Provide the [X, Y] coordinate of the cell's center where the given text is located.  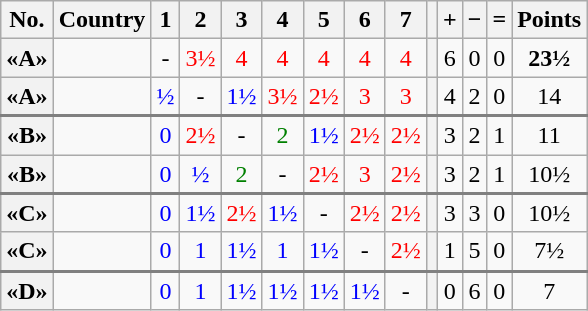
«D» [27, 290]
Country [102, 20]
Points [550, 20]
7½ [550, 252]
+ [450, 20]
11 [550, 136]
No. [27, 20]
− [474, 20]
= [500, 20]
14 [550, 96]
23½ [550, 58]
